From the cell containing the given text, extract its center point as [x, y] coordinate. 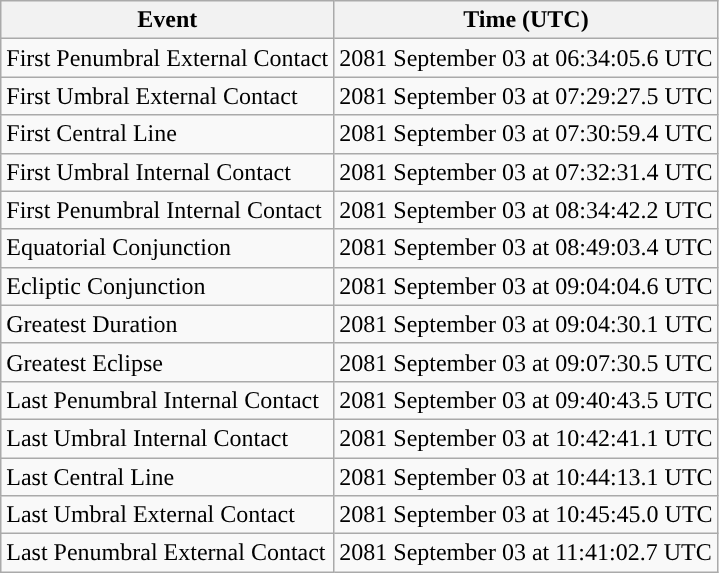
Time (UTC) [526, 20]
2081 September 03 at 09:04:30.1 UTC [526, 324]
Last Penumbral Internal Contact [168, 400]
2081 September 03 at 10:45:45.0 UTC [526, 515]
2081 September 03 at 09:40:43.5 UTC [526, 400]
Last Umbral Internal Contact [168, 438]
2081 September 03 at 08:49:03.4 UTC [526, 248]
Greatest Duration [168, 324]
First Central Line [168, 134]
First Penumbral Internal Contact [168, 210]
2081 September 03 at 07:29:27.5 UTC [526, 96]
Greatest Eclipse [168, 362]
Ecliptic Conjunction [168, 286]
Last Central Line [168, 477]
2081 September 03 at 10:42:41.1 UTC [526, 438]
Equatorial Conjunction [168, 248]
First Umbral External Contact [168, 96]
First Umbral Internal Contact [168, 172]
2081 September 03 at 08:34:42.2 UTC [526, 210]
2081 September 03 at 11:41:02.7 UTC [526, 553]
2081 September 03 at 07:30:59.4 UTC [526, 134]
2081 September 03 at 07:32:31.4 UTC [526, 172]
First Penumbral External Contact [168, 58]
Last Umbral External Contact [168, 515]
2081 September 03 at 10:44:13.1 UTC [526, 477]
Event [168, 20]
Last Penumbral External Contact [168, 553]
2081 September 03 at 06:34:05.6 UTC [526, 58]
2081 September 03 at 09:04:04.6 UTC [526, 286]
2081 September 03 at 09:07:30.5 UTC [526, 362]
